Return the [x, y] coordinate for the center point of the cell that contains the specified text.  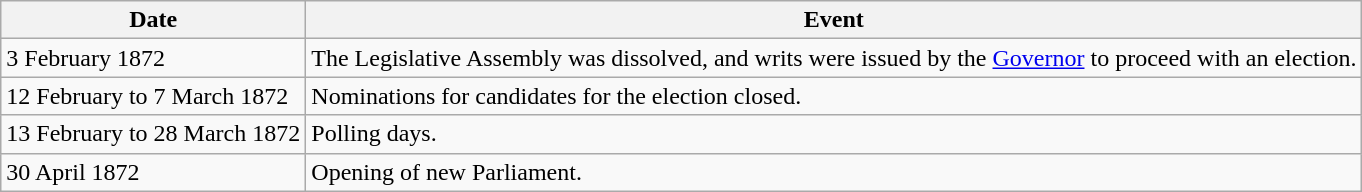
Polling days. [834, 134]
Event [834, 20]
The Legislative Assembly was dissolved, and writs were issued by the Governor to proceed with an election. [834, 58]
30 April 1872 [154, 172]
3 February 1872 [154, 58]
Date [154, 20]
Nominations for candidates for the election closed. [834, 96]
12 February to 7 March 1872 [154, 96]
13 February to 28 March 1872 [154, 134]
Opening of new Parliament. [834, 172]
